Search for the cell housing the specified text and yield its (X, Y) center coordinate. 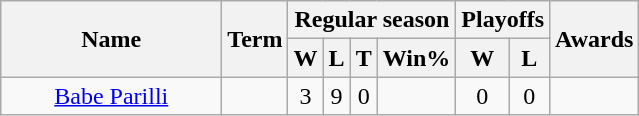
3 (306, 96)
Babe Parilli (112, 96)
Regular season (372, 20)
Win% (416, 58)
9 (336, 96)
Awards (594, 39)
Playoffs (503, 20)
T (364, 58)
Name (112, 39)
Term (255, 39)
